Scan for the cell matching the given text and deliver its (x, y) coordinate at center. 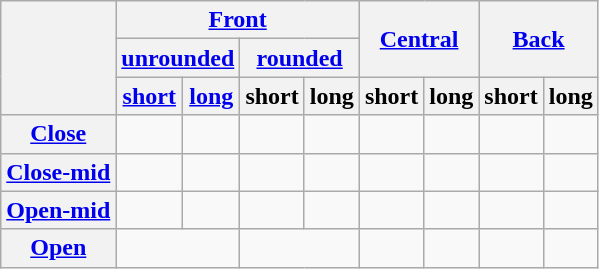
Open (58, 248)
Central (418, 39)
Back (538, 39)
Open-mid (58, 210)
Close (58, 134)
unrounded (178, 58)
Close-mid (58, 172)
Front (238, 20)
rounded (300, 58)
